Locate the cell with the specified text and output its (X, Y) center coordinate. 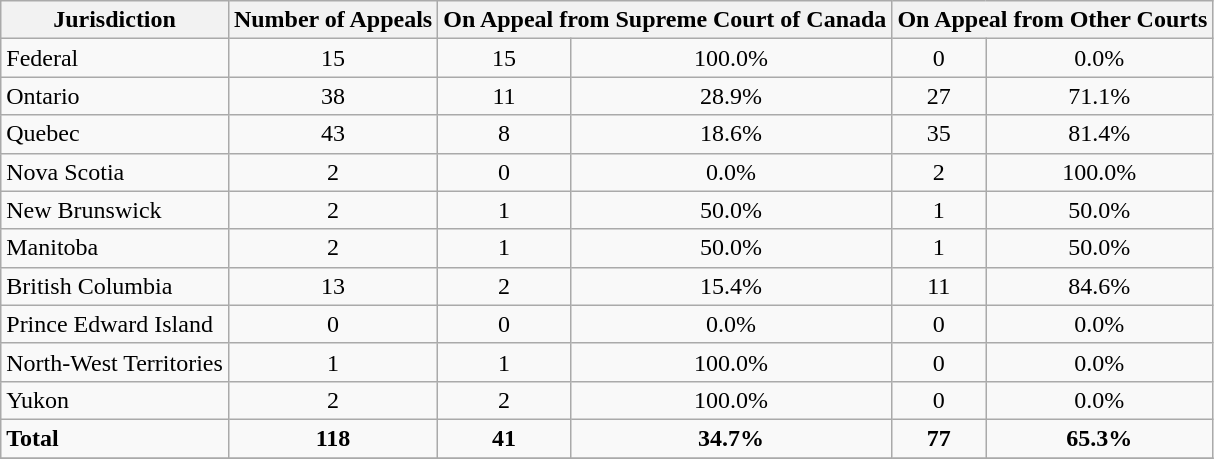
15.4% (731, 286)
18.6% (731, 134)
118 (332, 438)
13 (332, 286)
27 (939, 96)
Nova Scotia (115, 172)
Prince Edward Island (115, 324)
28.9% (731, 96)
New Brunswick (115, 210)
Number of Appeals (332, 20)
Total (115, 438)
Quebec (115, 134)
77 (939, 438)
Federal (115, 58)
35 (939, 134)
34.7% (731, 438)
38 (332, 96)
On Appeal from Other Courts (1052, 20)
British Columbia (115, 286)
71.1% (1100, 96)
65.3% (1100, 438)
North-West Territories (115, 362)
Manitoba (115, 248)
Jurisdiction (115, 20)
Ontario (115, 96)
Yukon (115, 400)
84.6% (1100, 286)
On Appeal from Supreme Court of Canada (665, 20)
43 (332, 134)
81.4% (1100, 134)
8 (504, 134)
41 (504, 438)
